Scan for the cell matching the given text and deliver its (X, Y) coordinate at center. 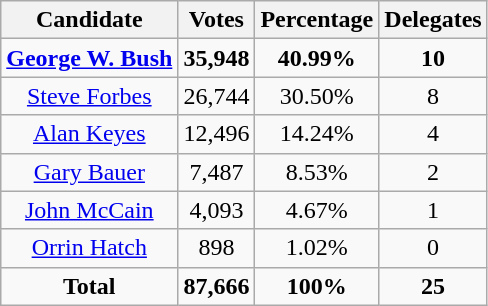
10 (433, 58)
4,093 (216, 210)
Total (90, 286)
25 (433, 286)
26,744 (216, 96)
4.67% (317, 210)
8.53% (317, 172)
Gary Bauer (90, 172)
4 (433, 134)
87,666 (216, 286)
100% (317, 286)
35,948 (216, 58)
Votes (216, 20)
1 (433, 210)
John McCain (90, 210)
Alan Keyes (90, 134)
898 (216, 248)
40.99% (317, 58)
7,487 (216, 172)
Steve Forbes (90, 96)
Delegates (433, 20)
30.50% (317, 96)
Candidate (90, 20)
2 (433, 172)
0 (433, 248)
1.02% (317, 248)
George W. Bush (90, 58)
14.24% (317, 134)
Orrin Hatch (90, 248)
12,496 (216, 134)
Percentage (317, 20)
8 (433, 96)
